Output the [x, y] coordinate of the center of the cell containing the given text.  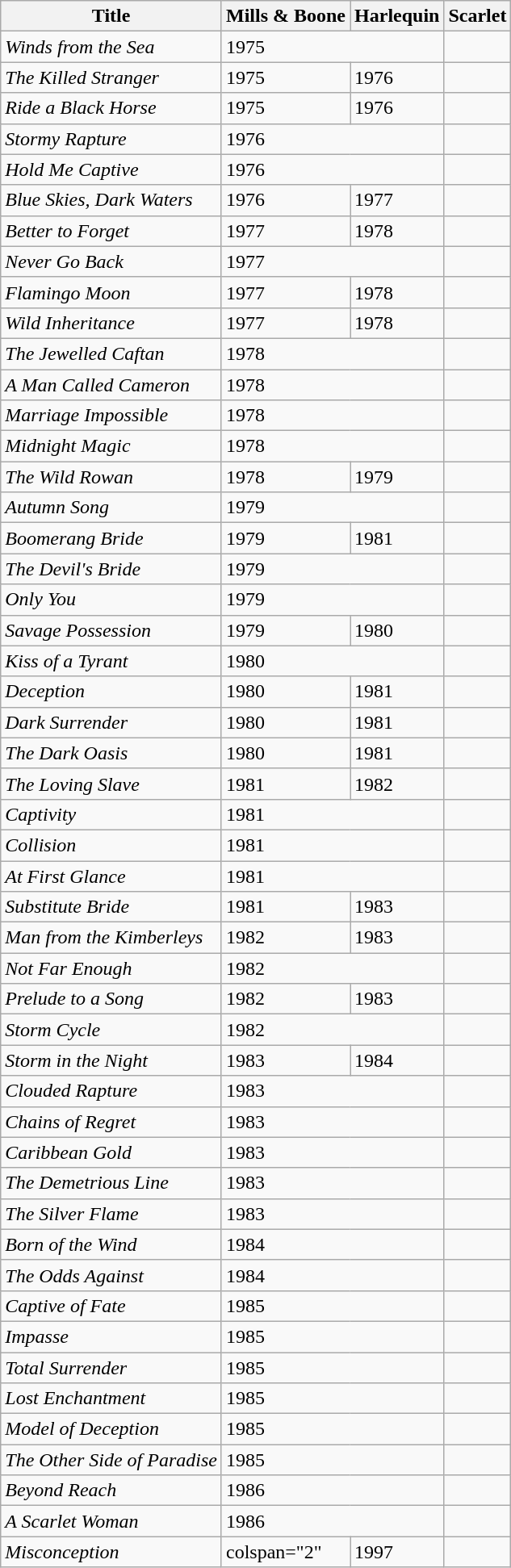
Scarlet [478, 16]
Boomerang Bride [111, 538]
Total Surrender [111, 1368]
The Demetrious Line [111, 1183]
Storm Cycle [111, 1030]
Clouded Rapture [111, 1091]
Wild Inheritance [111, 323]
Dark Surrender [111, 722]
Storm in the Night [111, 1060]
Caribbean Gold [111, 1152]
Collision [111, 845]
The Devil's Bride [111, 569]
The Jewelled Caftan [111, 353]
Flamingo Moon [111, 292]
Midnight Magic [111, 446]
The Loving Slave [111, 784]
The Dark Oasis [111, 753]
A Scarlet Woman [111, 1521]
Stormy Rapture [111, 139]
The Silver Flame [111, 1214]
Blue Skies, Dark Waters [111, 200]
Captivity [111, 814]
Prelude to a Song [111, 999]
The Other Side of Paradise [111, 1460]
Hold Me Captive [111, 169]
A Man Called Cameron [111, 385]
Substitute Bride [111, 907]
Marriage Impossible [111, 416]
Mills & Boone [286, 16]
Model of Deception [111, 1429]
Not Far Enough [111, 968]
Better to Forget [111, 231]
colspan="2" [286, 1552]
Lost Enchantment [111, 1399]
Ride a Black Horse [111, 108]
Man from the Kimberleys [111, 938]
The Killed Stranger [111, 77]
Misconception [111, 1552]
Chains of Regret [111, 1122]
Savage Possession [111, 630]
Title [111, 16]
Born of the Wind [111, 1244]
The Odds Against [111, 1275]
Autumn Song [111, 508]
Beyond Reach [111, 1491]
Harlequin [397, 16]
Only You [111, 600]
At First Glance [111, 876]
Deception [111, 692]
Kiss of a Tyrant [111, 661]
Impasse [111, 1336]
The Wild Rowan [111, 477]
Never Go Back [111, 261]
Winds from the Sea [111, 47]
Captive of Fate [111, 1306]
1997 [397, 1552]
